Extract the [X, Y] coordinate from the center of the cell holding the provided text.  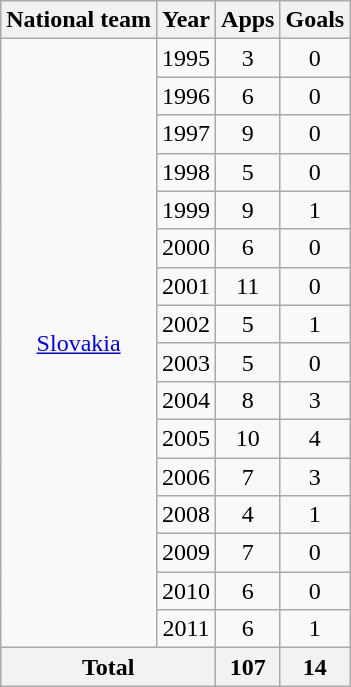
2008 [186, 515]
2000 [186, 248]
2006 [186, 477]
1998 [186, 172]
8 [248, 400]
1999 [186, 210]
Apps [248, 20]
Goals [315, 20]
2003 [186, 362]
107 [248, 667]
2011 [186, 629]
Slovakia [79, 344]
2002 [186, 324]
2001 [186, 286]
11 [248, 286]
National team [79, 20]
2009 [186, 553]
Total [108, 667]
14 [315, 667]
2010 [186, 591]
2004 [186, 400]
1997 [186, 134]
2005 [186, 438]
Year [186, 20]
10 [248, 438]
1996 [186, 96]
1995 [186, 58]
